Locate the cell with the specified text and output its (x, y) center coordinate. 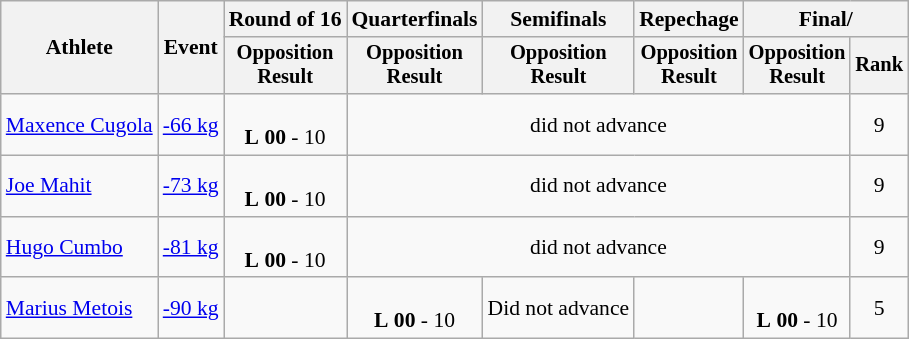
-66 kg (191, 124)
Hugo Cumbo (80, 248)
Repechage (689, 19)
Round of 16 (286, 19)
-73 kg (191, 186)
-90 kg (191, 308)
Final/ (826, 19)
-81 kg (191, 248)
Quarterfinals (414, 19)
Joe Mahit (80, 186)
Rank (879, 66)
Event (191, 48)
5 (879, 308)
Maxence Cugola (80, 124)
Did not advance (559, 308)
Semifinals (559, 19)
Athlete (80, 48)
Marius Metois (80, 308)
